Pinpoint the cell where the given text exists, returning its (X, Y) midpoint coordinate. 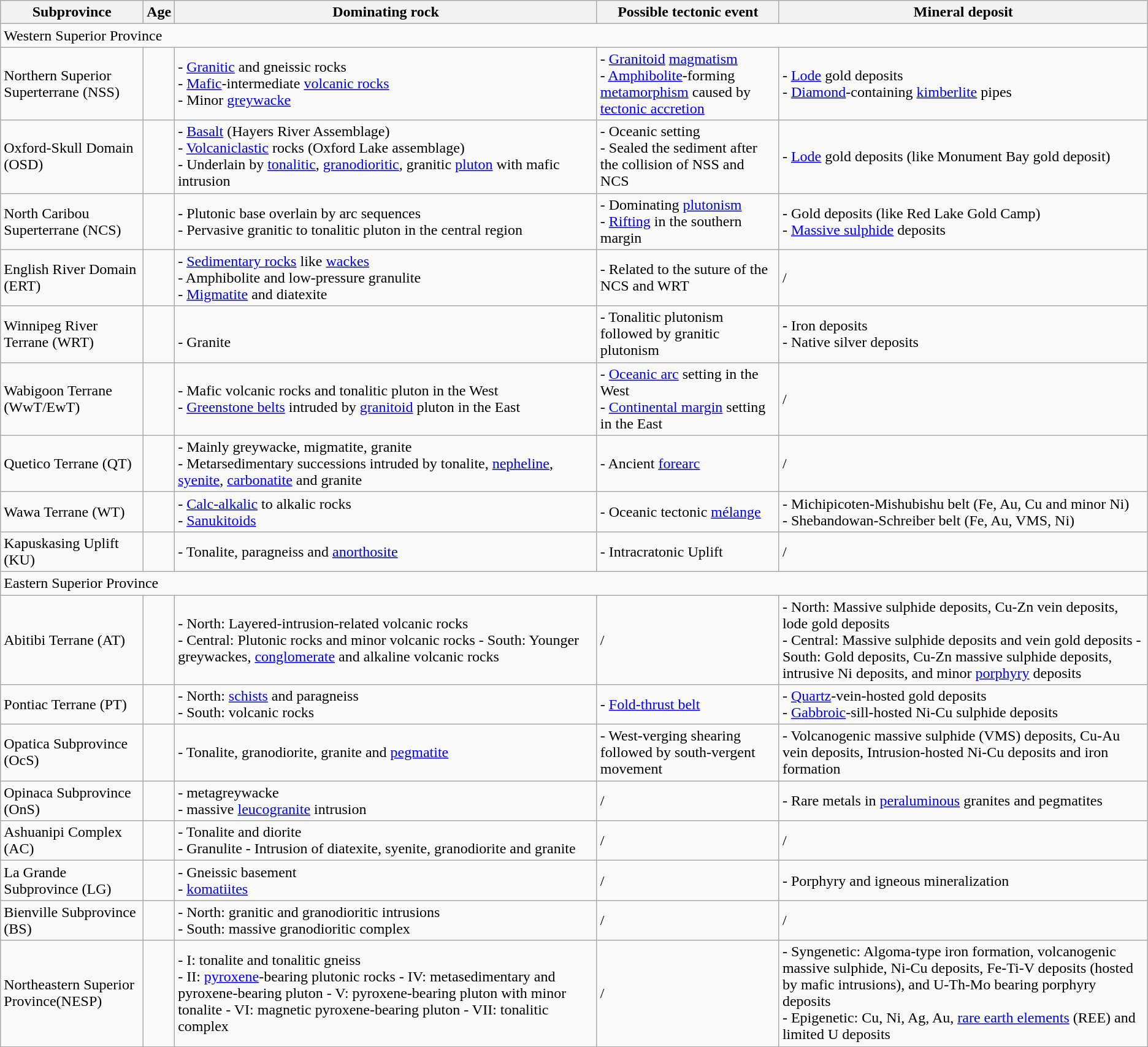
- North: schists and paragneiss- South: volcanic rocks (386, 705)
North Caribou Superterrane (NCS) (72, 221)
- Porphyry and igneous mineralization (963, 880)
La Grande Subprovince (LG) (72, 880)
- Gneissic basement- komatiites (386, 880)
- North: granitic and granodioritic intrusions- South: massive granodioritic complex (386, 921)
Subprovince (72, 12)
- Ancient forearc (688, 463)
- Volcanogenic massive sulphide (VMS) deposits, Cu-Au vein deposits, Intrusion-hosted Ni-Cu deposits and iron formation (963, 753)
Western Superior Province (574, 36)
- Intracratonic Uplift (688, 552)
- Granite (386, 334)
Wabigoon Terrane (WwT/EwT) (72, 398)
- Gold deposits (like Red Lake Gold Camp)- Massive sulphide deposits (963, 221)
- Tonalite, granodiorite, granite and pegmatite (386, 753)
- Quartz-vein-hosted gold deposits- Gabbroic-sill-hosted Ni-Cu sulphide deposits (963, 705)
Dominating rock (386, 12)
- Dominating plutonism- Rifting in the southern margin (688, 221)
Bienville Subprovince (BS) (72, 921)
- Granitic and gneissic rocks- Mafic-intermediate volcanic rocks- Minor greywacke (386, 83)
- Tonalite, paragneiss and anorthosite (386, 552)
- Mainly greywacke, migmatite, granite- Metarsedimentary successions intruded by tonalite, nepheline, syenite, carbonatite and granite (386, 463)
- Michipicoten-Mishubishu belt (Fe, Au, Cu and minor Ni)- Shebandowan-Schreiber belt (Fe, Au, VMS, Ni) (963, 511)
Quetico Terrane (QT) (72, 463)
- Mafic volcanic rocks and tonalitic pluton in the West- Greenstone belts intruded by granitoid pluton in the East (386, 398)
- West-verging shearing followed by south-vergent movement (688, 753)
Age (159, 12)
Opinaca Subprovince (OnS) (72, 801)
- Related to the suture of the NCS and WRT (688, 278)
Mineral deposit (963, 12)
Eastern Superior Province (574, 583)
- Oceanic tectonic mélange (688, 511)
Opatica Subprovince (OcS) (72, 753)
- Iron deposits- Native silver deposits (963, 334)
- Granitoid magmatism- Amphibolite-forming metamorphism caused by tectonic accretion (688, 83)
- Oceanic setting- Sealed the sediment after the collision of NSS and NCS (688, 157)
Kapuskasing Uplift (KU) (72, 552)
- Lode gold deposits (like Monument Bay gold deposit) (963, 157)
- Fold-thrust belt (688, 705)
English River Domain (ERT) (72, 278)
- Tonalite and diorite- Granulite - Intrusion of diatexite, syenite, granodiorite and granite (386, 841)
- Rare metals in peraluminous granites and pegmatites (963, 801)
Ashuanipi Complex (AC) (72, 841)
- Oceanic arc setting in the West- Continental margin setting in the East (688, 398)
- Lode gold deposits- Diamond-containing kimberlite pipes (963, 83)
Northeastern Superior Province(NESP) (72, 993)
Winnipeg River Terrane (WRT) (72, 334)
- metagreywacke- massive leucogranite intrusion (386, 801)
Oxford-Skull Domain (OSD) (72, 157)
- Plutonic base overlain by arc sequences- Pervasive granitic to tonalitic pluton in the central region (386, 221)
Abitibi Terrane (AT) (72, 639)
Wawa Terrane (WT) (72, 511)
Pontiac Terrane (PT) (72, 705)
Northern Superior Superterrane (NSS) (72, 83)
Possible tectonic event (688, 12)
- Sedimentary rocks like wackes- Amphibolite and low-pressure granulite- Migmatite and diatexite (386, 278)
- Tonalitic plutonism followed by granitic plutonism (688, 334)
- Calc-alkalic to alkalic rocks- Sanukitoids (386, 511)
